Extract the (x, y) coordinate from the center of the cell holding the provided text.  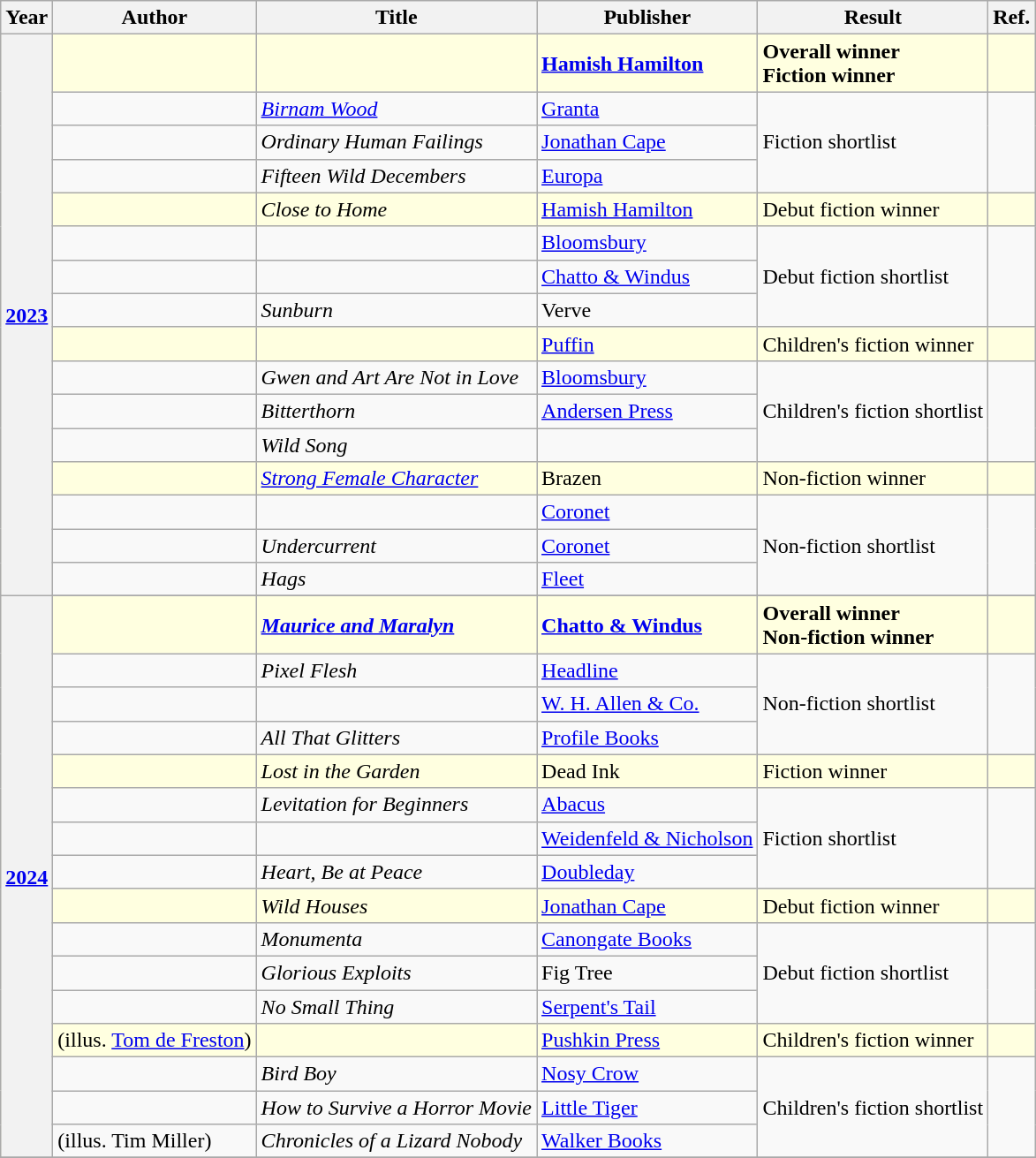
2024 (26, 877)
How to Survive a Horror Movie (396, 1108)
Abacus (647, 805)
Publisher (647, 18)
(illus. Tom de Freston) (155, 1041)
All That Glitters (396, 738)
Little Tiger (647, 1108)
Bitterthorn (396, 411)
Close to Home (396, 209)
Heart, Be at Peace (396, 872)
Monumenta (396, 939)
Brazen (647, 479)
Title (396, 18)
Gwen and Art Are Not in Love (396, 377)
Overall winnerNon-fiction winner (873, 625)
No Small Thing (396, 1006)
Sunburn (396, 310)
Granta (647, 109)
Profile Books (647, 738)
Europa (647, 176)
2023 (26, 315)
Chronicles of a Lizard Nobody (396, 1141)
Wild Houses (396, 905)
Dead Ink (647, 771)
Result (873, 18)
Nosy Crow (647, 1074)
Fig Tree (647, 973)
Verve (647, 310)
Walker Books (647, 1141)
Doubleday (647, 872)
Maurice and Maralyn (396, 625)
Pushkin Press (647, 1041)
Year (26, 18)
Headline (647, 670)
Bird Boy (396, 1074)
Strong Female Character (396, 479)
W. H. Allen & Co. (647, 704)
Wild Song (396, 444)
Weidenfeld & Nicholson (647, 838)
Hags (396, 579)
Author (155, 18)
Overall winnerFiction winner (873, 64)
Fleet (647, 579)
(illus. Tim Miller) (155, 1141)
Undercurrent (396, 546)
Fifteen Wild Decembers (396, 176)
Andersen Press (647, 411)
Levitation for Beginners (396, 805)
Ref. (1012, 18)
Fiction winner (873, 771)
Serpent's Tail (647, 1006)
Canongate Books (647, 939)
Glorious Exploits (396, 973)
Puffin (647, 344)
Pixel Flesh (396, 670)
Birnam Wood (396, 109)
Lost in the Garden (396, 771)
Non-fiction winner (873, 479)
Ordinary Human Failings (396, 142)
